Provide the [x, y] coordinate of the cell's center where the given text is located.  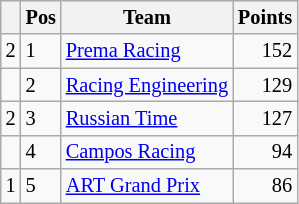
Campos Racing [147, 152]
Prema Racing [147, 51]
5 [41, 186]
3 [41, 118]
ART Grand Prix [147, 186]
Racing Engineering [147, 85]
127 [265, 118]
Pos [41, 17]
129 [265, 85]
94 [265, 152]
86 [265, 186]
Team [147, 17]
Points [265, 17]
Russian Time [147, 118]
4 [41, 152]
152 [265, 51]
